Find where the given text appears and provide that cell's center as [x, y] coordinate. 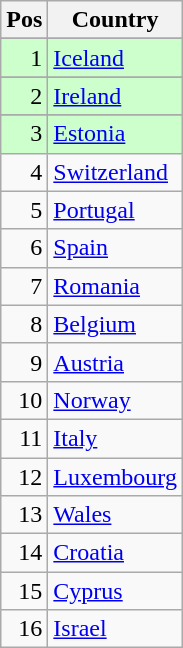
16 [24, 629]
9 [24, 362]
4 [24, 172]
5 [24, 210]
Ireland [116, 96]
Iceland [116, 58]
15 [24, 591]
10 [24, 400]
Country [116, 20]
Pos [24, 20]
Israel [116, 629]
14 [24, 553]
Norway [116, 400]
Portugal [116, 210]
13 [24, 515]
Cyprus [116, 591]
Luxembourg [116, 477]
12 [24, 477]
3 [24, 134]
8 [24, 324]
6 [24, 248]
7 [24, 286]
Croatia [116, 553]
11 [24, 438]
2 [24, 96]
Switzerland [116, 172]
Estonia [116, 134]
Belgium [116, 324]
1 [24, 58]
Italy [116, 438]
Austria [116, 362]
Romania [116, 286]
Wales [116, 515]
Spain [116, 248]
